Detect which cell encompasses the target text, then output its [X, Y] center coordinate. 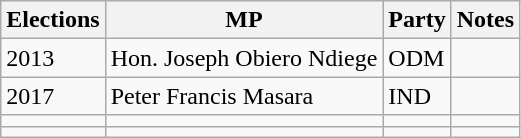
Elections [53, 20]
Notes [485, 20]
2013 [53, 58]
2017 [53, 96]
IND [417, 96]
ODM [417, 58]
Peter Francis Masara [244, 96]
MP [244, 20]
Party [417, 20]
Hon. Joseph Obiero Ndiege [244, 58]
